Provide the [x, y] coordinate of the cell's center where the given text is located.  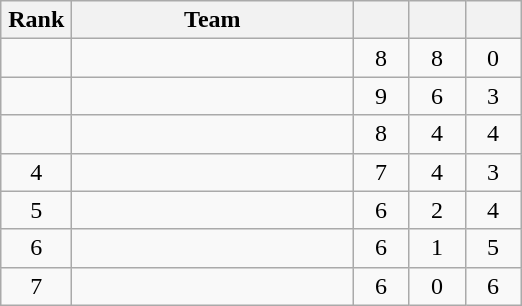
Team [212, 20]
1 [437, 248]
2 [437, 210]
9 [381, 96]
Rank [36, 20]
